Search for the cell housing the specified text and yield its [x, y] center coordinate. 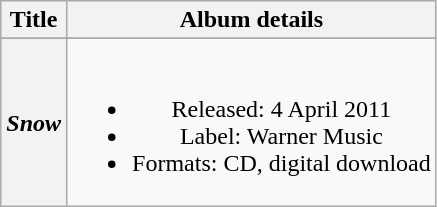
Album details [252, 20]
Released: 4 April 2011Label: Warner MusicFormats: CD, digital download [252, 122]
Snow [34, 122]
Title [34, 20]
